Pinpoint the cell where the given text exists, returning its [x, y] midpoint coordinate. 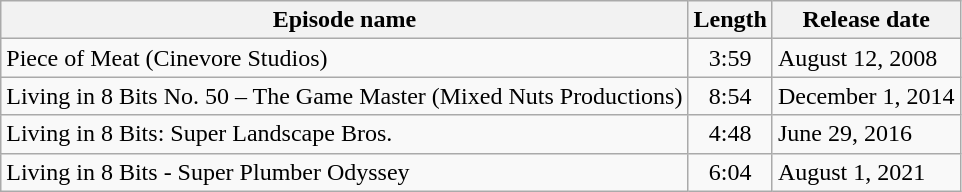
Living in 8 Bits - Super Plumber Odyssey [344, 172]
December 1, 2014 [866, 96]
8:54 [730, 96]
Episode name [344, 20]
June 29, 2016 [866, 134]
6:04 [730, 172]
Living in 8 Bits: Super Landscape Bros. [344, 134]
4:48 [730, 134]
Release date [866, 20]
August 1, 2021 [866, 172]
Living in 8 Bits No. 50 – The Game Master (Mixed Nuts Productions) [344, 96]
Piece of Meat (Cinevore Studios) [344, 58]
Length [730, 20]
August 12, 2008 [866, 58]
3:59 [730, 58]
